Locate the cell with the specified text and output its (X, Y) center coordinate. 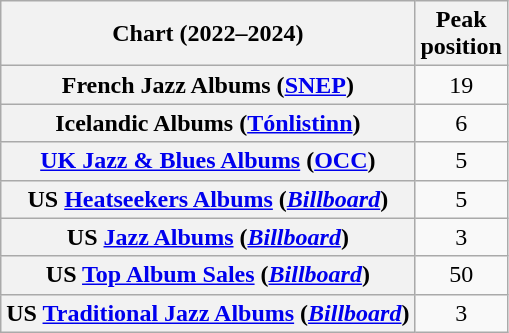
UK Jazz & Blues Albums (OCC) (208, 161)
Chart (2022–2024) (208, 34)
US Jazz Albums (Billboard) (208, 237)
US Heatseekers Albums (Billboard) (208, 199)
6 (461, 123)
French Jazz Albums (SNEP) (208, 85)
US Top Album Sales (Billboard) (208, 275)
50 (461, 275)
Icelandic Albums (Tónlistinn) (208, 123)
19 (461, 85)
Peakposition (461, 34)
US Traditional Jazz Albums (Billboard) (208, 313)
